Detect which cell encompasses the target text, then output its [x, y] center coordinate. 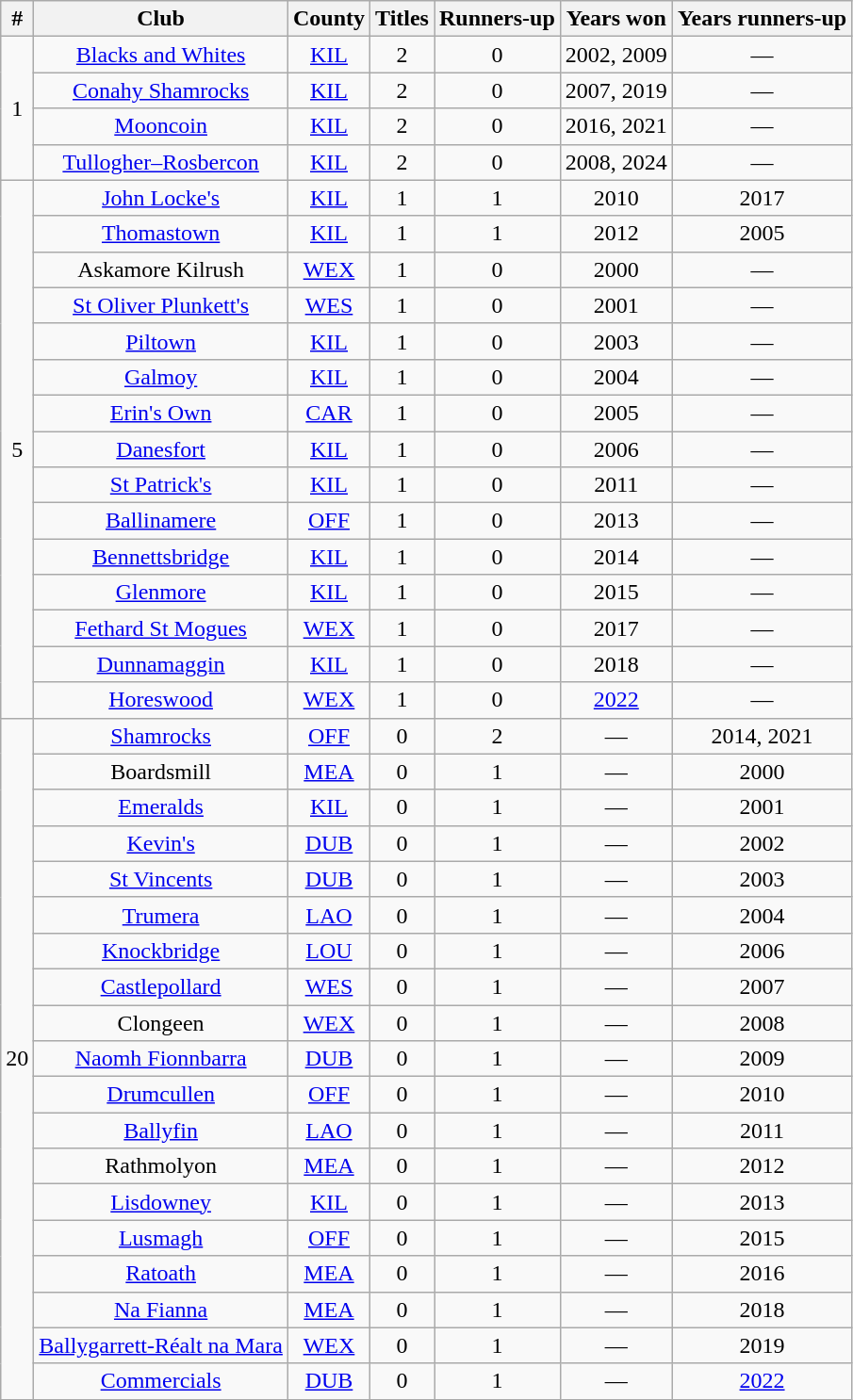
Glenmore [161, 593]
Askamore Kilrush [161, 269]
Castlepollard [161, 986]
Runners-up [497, 19]
Clongeen [161, 1022]
2014, 2021 [762, 736]
Emeralds [161, 807]
2008 [762, 1022]
5 [17, 448]
LOU [328, 951]
Kevin's [161, 843]
Piltown [161, 341]
Lusmagh [161, 1238]
2016 [762, 1274]
Ballinamere [161, 521]
Rathmolyon [161, 1166]
Lisdowney [161, 1202]
Horeswood [161, 700]
2007 [762, 986]
Ratoath [161, 1274]
2016, 2021 [616, 126]
Trumera [161, 915]
Knockbridge [161, 951]
Commercials [161, 1381]
St Vincents [161, 879]
Years won [616, 19]
Tullogher–Rosbercon [161, 162]
Na Fianna [161, 1310]
2002 [762, 843]
Ballygarrett-Réalt na Mara [161, 1345]
2019 [762, 1345]
Naomh Fionnbarra [161, 1059]
Conahy Shamrocks [161, 90]
2014 [616, 557]
Mooncoin [161, 126]
# [17, 19]
John Locke's [161, 198]
20 [17, 1059]
2008, 2024 [616, 162]
Danesfort [161, 449]
2009 [762, 1059]
CAR [328, 413]
Fethard St Mogues [161, 628]
County [328, 19]
Erin's Own [161, 413]
Shamrocks [161, 736]
Titles [402, 19]
Boardsmill [161, 772]
Ballyfin [161, 1131]
Dunnamaggin [161, 664]
Drumcullen [161, 1095]
St Patrick's [161, 485]
St Oliver Plunkett's [161, 305]
Years runners-up [762, 19]
Galmoy [161, 377]
Thomastown [161, 234]
Club [161, 19]
Bennettsbridge [161, 557]
Blacks and Whites [161, 55]
2007, 2019 [616, 90]
2002, 2009 [616, 55]
